Capture the cell that displays the provided text and extract its (X, Y) central coordinate. 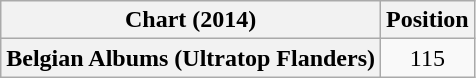
Belgian Albums (Ultratop Flanders) (191, 58)
Position (428, 20)
115 (428, 58)
Chart (2014) (191, 20)
